Locate the cell with the specified text and output its [X, Y] center coordinate. 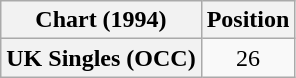
26 [248, 58]
Chart (1994) [101, 20]
Position [248, 20]
UK Singles (OCC) [101, 58]
